Return the (x, y) coordinate for the center point of the cell that contains the specified text.  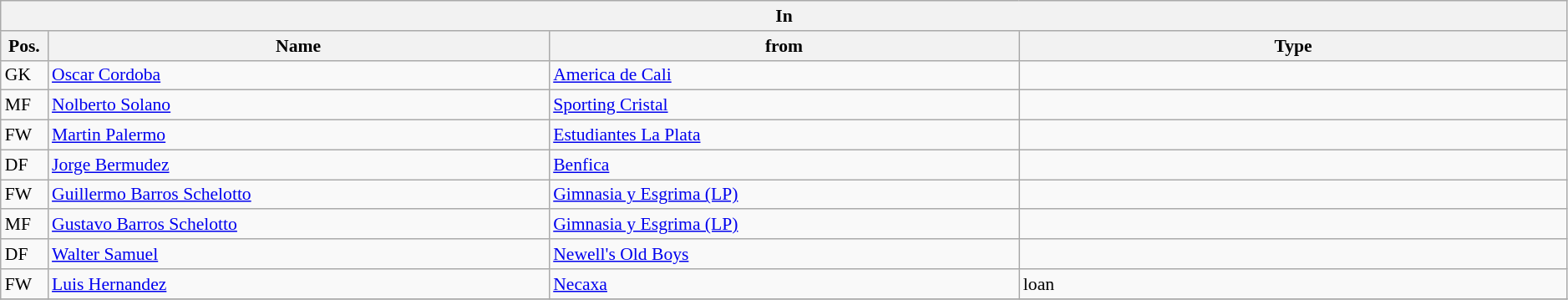
Estudiantes La Plata (784, 135)
Newell's Old Boys (784, 254)
Sporting Cristal (784, 105)
Martin Palermo (298, 135)
Jorge Bermudez (298, 165)
loan (1293, 284)
Luis Hernandez (298, 284)
Nolberto Solano (298, 105)
Guillermo Barros Schelotto (298, 195)
Name (298, 46)
Walter Samuel (298, 254)
Oscar Cordoba (298, 75)
Pos. (24, 46)
from (784, 46)
In (784, 16)
America de Cali (784, 75)
Type (1293, 46)
Necaxa (784, 284)
GK (24, 75)
Gustavo Barros Schelotto (298, 225)
Benfica (784, 165)
